Find where the given text appears and provide that cell's center as (x, y) coordinate. 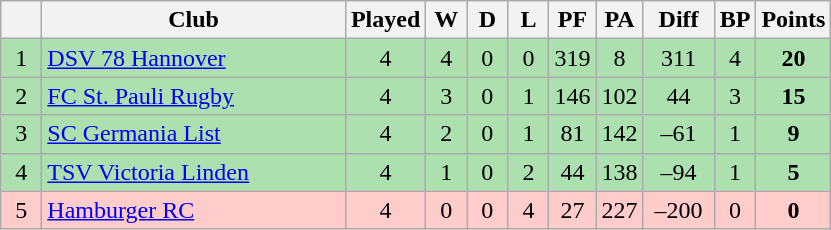
–94 (678, 172)
D (488, 20)
Points (794, 20)
138 (620, 172)
PA (620, 20)
–200 (678, 210)
9 (794, 134)
W (446, 20)
DSV 78 Hannover (194, 58)
SC Germania List (194, 134)
Hamburger RC (194, 210)
TSV Victoria Linden (194, 172)
Diff (678, 20)
146 (572, 96)
27 (572, 210)
20 (794, 58)
Club (194, 20)
142 (620, 134)
PF (572, 20)
8 (620, 58)
–61 (678, 134)
102 (620, 96)
FC St. Pauli Rugby (194, 96)
15 (794, 96)
81 (572, 134)
311 (678, 58)
Played (385, 20)
319 (572, 58)
BP (735, 20)
L (528, 20)
227 (620, 210)
